Detect which cell encompasses the target text, then output its (X, Y) center coordinate. 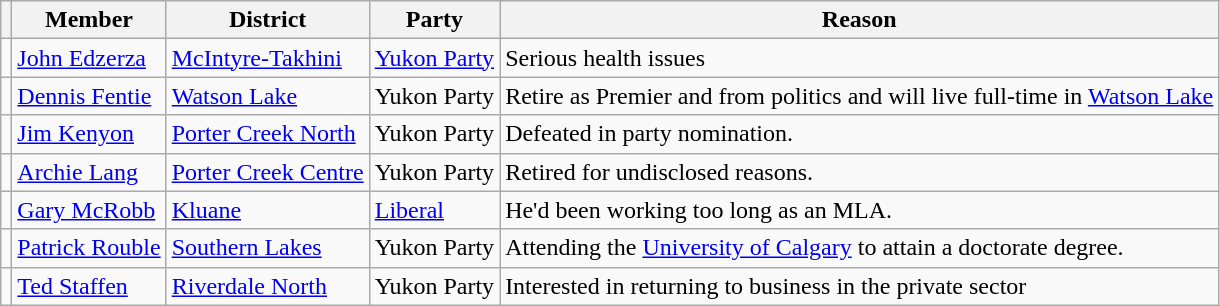
Member (89, 20)
Party (434, 20)
District (268, 20)
Kluane (268, 210)
Interested in returning to business in the private sector (860, 286)
Patrick Rouble (89, 248)
John Edzerza (89, 58)
Watson Lake (268, 96)
Porter Creek North (268, 134)
Riverdale North (268, 286)
Retired for undisclosed reasons. (860, 172)
Southern Lakes (268, 248)
Ted Staffen (89, 286)
Liberal (434, 210)
Archie Lang (89, 172)
Defeated in party nomination. (860, 134)
Serious health issues (860, 58)
McIntyre-Takhini (268, 58)
Reason (860, 20)
Attending the University of Calgary to attain a doctorate degree. (860, 248)
Retire as Premier and from politics and will live full-time in Watson Lake (860, 96)
Jim Kenyon (89, 134)
Gary McRobb (89, 210)
Porter Creek Centre (268, 172)
He'd been working too long as an MLA. (860, 210)
Dennis Fentie (89, 96)
